Provide the (X, Y) coordinate of the cell's center where the given text is located.  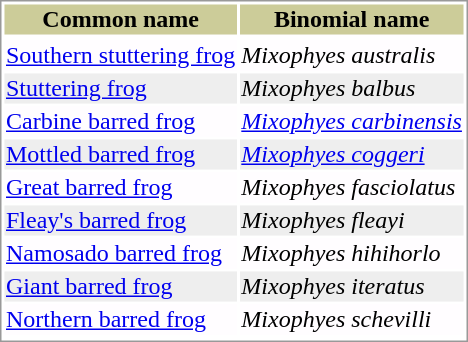
Southern stuttering frog (120, 55)
Northern barred frog (120, 319)
Mixophyes carbinensis (352, 121)
Binomial name (352, 19)
Mixophyes fleayi (352, 221)
Great barred frog (120, 187)
Common name (120, 19)
Giant barred frog (120, 287)
Mixophyes hihihorlo (352, 253)
Mixophyes australis (352, 55)
Fleay's barred frog (120, 221)
Mixophyes fasciolatus (352, 187)
Mottled barred frog (120, 155)
Stuttering frog (120, 89)
Mixophyes coggeri (352, 155)
Mixophyes iteratus (352, 287)
Namosado barred frog (120, 253)
Mixophyes schevilli (352, 319)
Carbine barred frog (120, 121)
Mixophyes balbus (352, 89)
